Scan for the cell matching the given text and deliver its [x, y] coordinate at center. 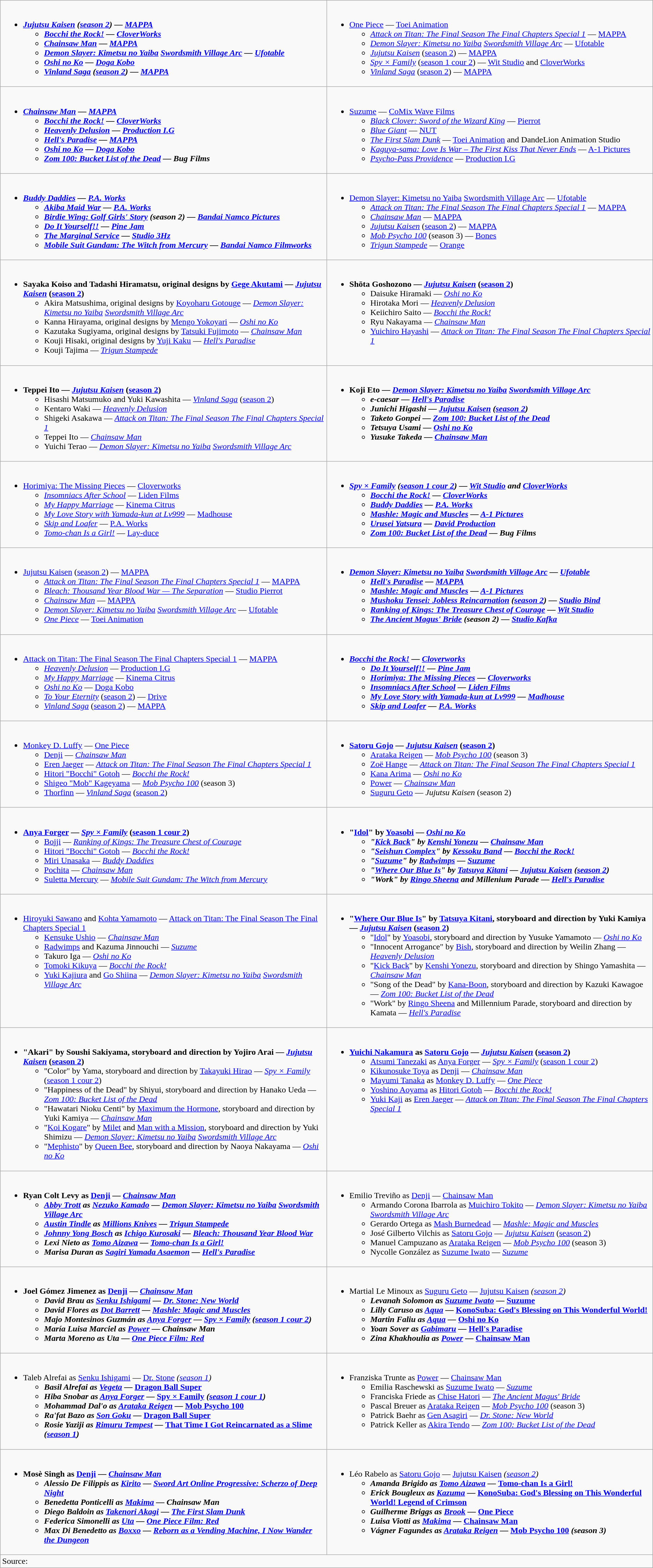
Source: [326, 1561]
